Pinpoint the cell where the given text exists, returning its [x, y] midpoint coordinate. 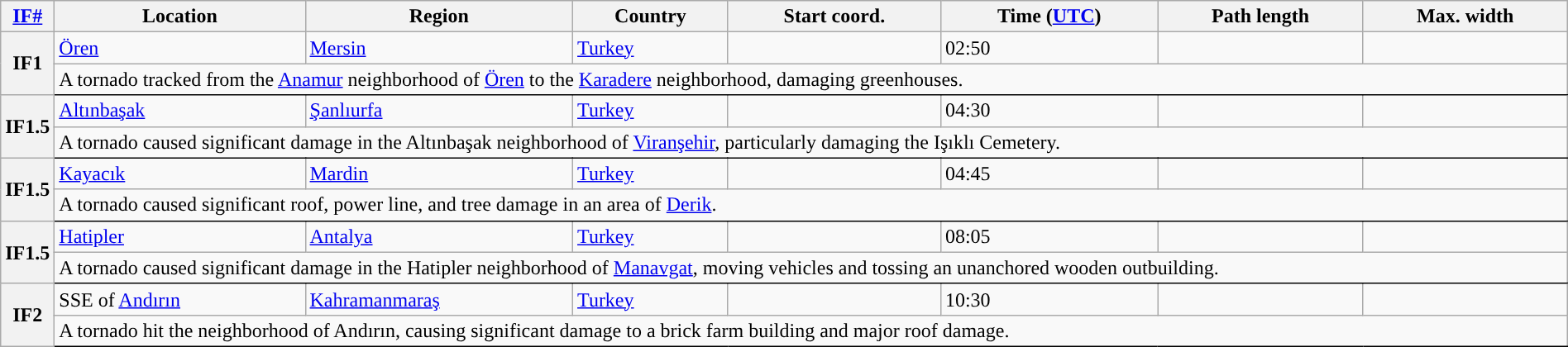
SSE of Andırın [180, 299]
Region [439, 17]
Şanlıurfa [439, 111]
Kayacık [180, 173]
Max. width [1465, 17]
A tornado hit the neighborhood of Andırın, causing significant damage to a brick farm building and major roof damage. [810, 330]
A tornado tracked from the Anamur neighborhood of Ören to the Karadere neighborhood, damaging greenhouses. [810, 79]
IF2 [28, 315]
Kahramanmaraş [439, 299]
Time (UTC) [1049, 17]
Antalya [439, 236]
Altınbaşak [180, 111]
04:45 [1049, 173]
02:50 [1049, 48]
Path length [1260, 17]
A tornado caused significant roof, power line, and tree damage in an area of Derik. [810, 205]
A tornado caused significant damage in the Hatipler neighborhood of Manavgat, moving vehicles and tossing an unanchored wooden outbuilding. [810, 268]
10:30 [1049, 299]
04:30 [1049, 111]
Country [651, 17]
Hatipler [180, 236]
A tornado caused significant damage in the Altınbaşak neighborhood of Viranşehir, particularly damaging the Işıklı Cemetery. [810, 142]
Start coord. [834, 17]
IF# [28, 17]
08:05 [1049, 236]
IF1 [28, 64]
Ören [180, 48]
Mardin [439, 173]
Mersin [439, 48]
Location [180, 17]
